Output the [x, y] coordinate of the center of the cell containing the given text.  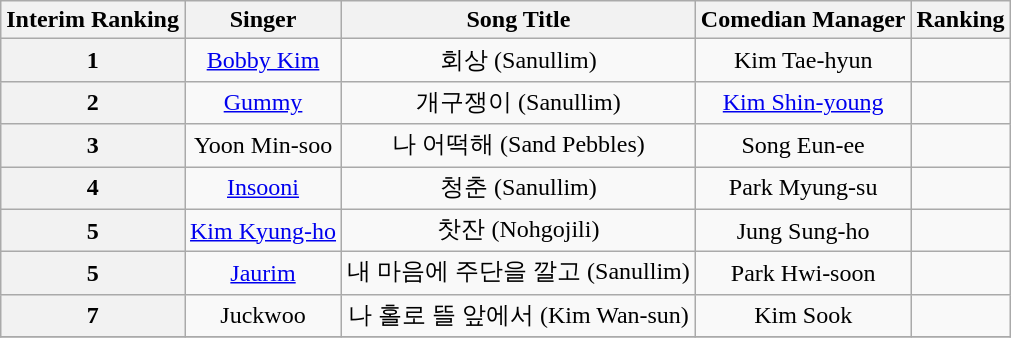
Song Eun-ee [803, 146]
개구쟁이 (Sanullim) [519, 102]
2 [93, 102]
Gummy [262, 102]
Kim Sook [803, 316]
청춘 (Sanullim) [519, 188]
Park Hwi-soon [803, 274]
Jung Sung-ho [803, 230]
Bobby Kim [262, 60]
나 홀로 뜰 앞에서 (Kim Wan-sun) [519, 316]
4 [93, 188]
Kim Kyung-ho [262, 230]
Song Title [519, 20]
Ranking [960, 20]
찻잔 (Nohgojili) [519, 230]
Kim Tae-hyun [803, 60]
Juckwoo [262, 316]
회상 (Sanullim) [519, 60]
나 어떡해 (Sand Pebbles) [519, 146]
Park Myung-su [803, 188]
Comedian Manager [803, 20]
Interim Ranking [93, 20]
Insooni [262, 188]
7 [93, 316]
내 마음에 주단을 깔고 (Sanullim) [519, 274]
Yoon Min-soo [262, 146]
Jaurim [262, 274]
3 [93, 146]
Kim Shin-young [803, 102]
1 [93, 60]
Singer [262, 20]
